Detect which cell encompasses the target text, then output its (X, Y) center coordinate. 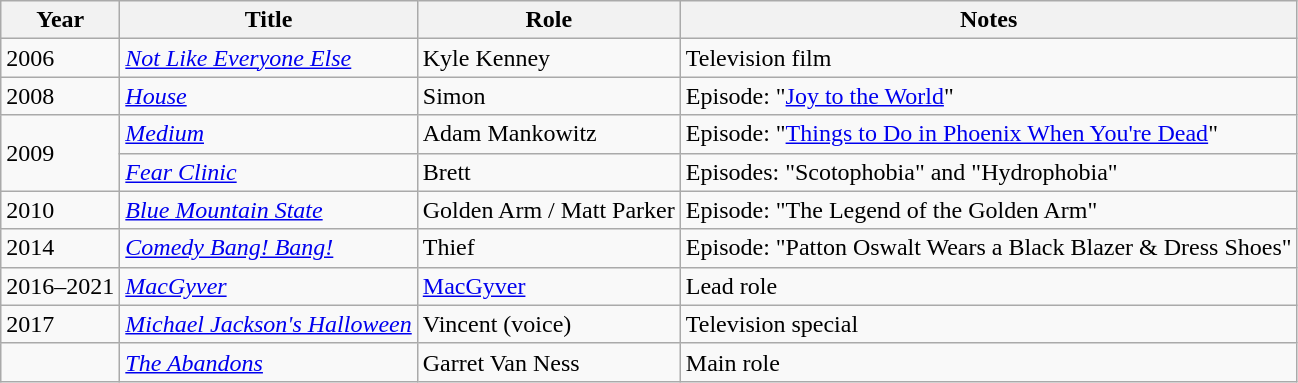
Kyle Kenney (548, 58)
Notes (988, 20)
Role (548, 20)
Episode: "Patton Oswalt Wears a Black Blazer & Dress Shoes" (988, 248)
Episode: "Joy to the World" (988, 96)
Episodes: "Scotophobia" and "Hydrophobia" (988, 172)
2009 (60, 153)
2008 (60, 96)
The Abandons (268, 362)
Thief (548, 248)
Not Like Everyone Else (268, 58)
Adam Mankowitz (548, 134)
Medium (268, 134)
Comedy Bang! Bang! (268, 248)
2016–2021 (60, 286)
2017 (60, 324)
2010 (60, 210)
Brett (548, 172)
2006 (60, 58)
Title (268, 20)
Blue Mountain State (268, 210)
2014 (60, 248)
Golden Arm / Matt Parker (548, 210)
Television film (988, 58)
Garret Van Ness (548, 362)
Year (60, 20)
Michael Jackson's Halloween (268, 324)
Episode: "The Legend of the Golden Arm" (988, 210)
Episode: "Things to Do in Phoenix When You're Dead" (988, 134)
Television special (988, 324)
Main role (988, 362)
Vincent (voice) (548, 324)
Fear Clinic (268, 172)
Lead role (988, 286)
Simon (548, 96)
House (268, 96)
